Detect which cell encompasses the target text, then output its (x, y) center coordinate. 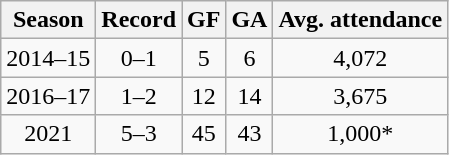
1–2 (139, 96)
GF (204, 20)
Avg. attendance (360, 20)
45 (204, 134)
GA (250, 20)
3,675 (360, 96)
Record (139, 20)
14 (250, 96)
2014–15 (48, 58)
0–1 (139, 58)
2016–17 (48, 96)
43 (250, 134)
2021 (48, 134)
Season (48, 20)
6 (250, 58)
4,072 (360, 58)
5–3 (139, 134)
1,000* (360, 134)
12 (204, 96)
5 (204, 58)
